Provide the [x, y] coordinate of the cell's center where the given text is located.  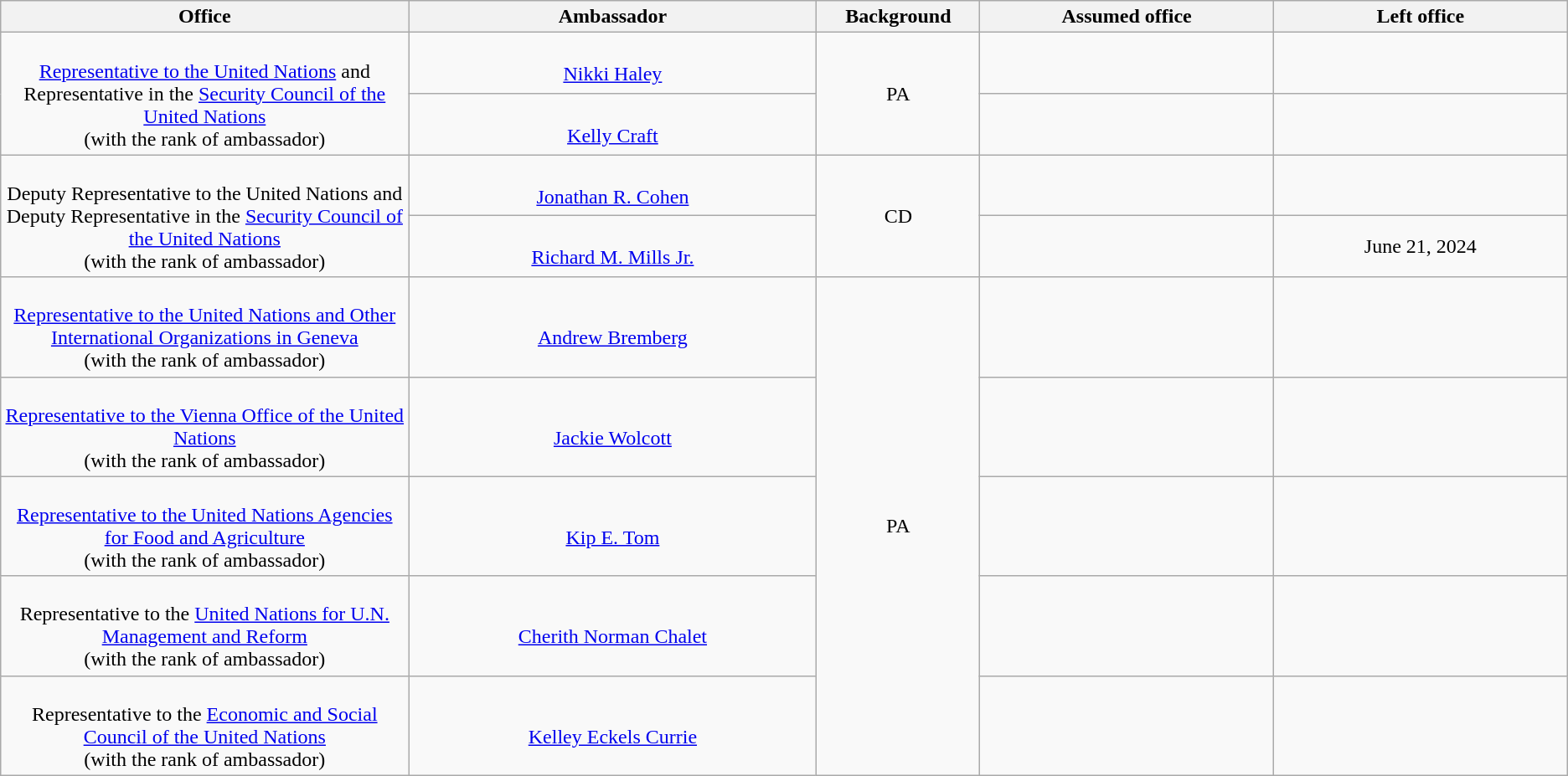
Kip E. Tom [613, 526]
June 21, 2024 [1421, 246]
Kelly Craft [613, 124]
Jackie Wolcott [613, 427]
Representative to the Economic and Social Council of the United Nations(with the rank of ambassador) [204, 725]
CD [898, 216]
Representative to the United Nations Agencies for Food and Agriculture(with the rank of ambassador) [204, 526]
Deputy Representative to the United Nations andDeputy Representative in the Security Council of the United Nations(with the rank of ambassador) [204, 216]
Ambassador [613, 17]
Jonathan R. Cohen [613, 186]
Representative to the Vienna Office of the United Nations(with the rank of ambassador) [204, 427]
Kelley Eckels Currie [613, 725]
Andrew Bremberg [613, 326]
Representative to the United Nations and Other International Organizations in Geneva(with the rank of ambassador) [204, 326]
Nikki Haley [613, 64]
Left office [1421, 17]
Richard M. Mills Jr. [613, 246]
Office [204, 17]
Background [898, 17]
Assumed office [1127, 17]
Cherith Norman Chalet [613, 626]
Representative to the United Nations andRepresentative in the Security Council of the United Nations(with the rank of ambassador) [204, 94]
Representative to the United Nations for U.N. Management and Reform(with the rank of ambassador) [204, 626]
